From the cell containing the given text, extract its center point as [x, y] coordinate. 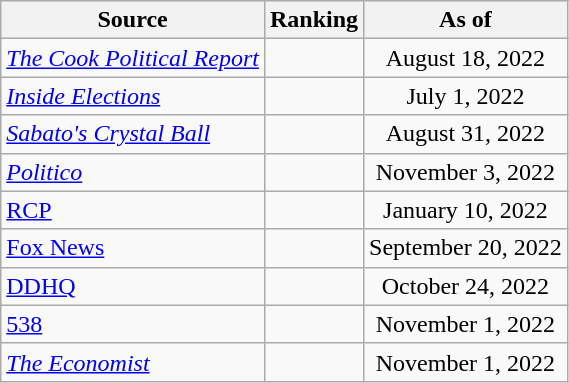
October 24, 2022 [466, 286]
Sabato's Crystal Ball [133, 134]
DDHQ [133, 286]
August 31, 2022 [466, 134]
July 1, 2022 [466, 96]
The Economist [133, 362]
RCP [133, 210]
November 3, 2022 [466, 172]
Politico [133, 172]
Fox News [133, 248]
As of [466, 20]
538 [133, 324]
Source [133, 20]
The Cook Political Report [133, 58]
August 18, 2022 [466, 58]
September 20, 2022 [466, 248]
January 10, 2022 [466, 210]
Ranking [314, 20]
Inside Elections [133, 96]
